Scan for the cell matching the given text and deliver its [X, Y] coordinate at center. 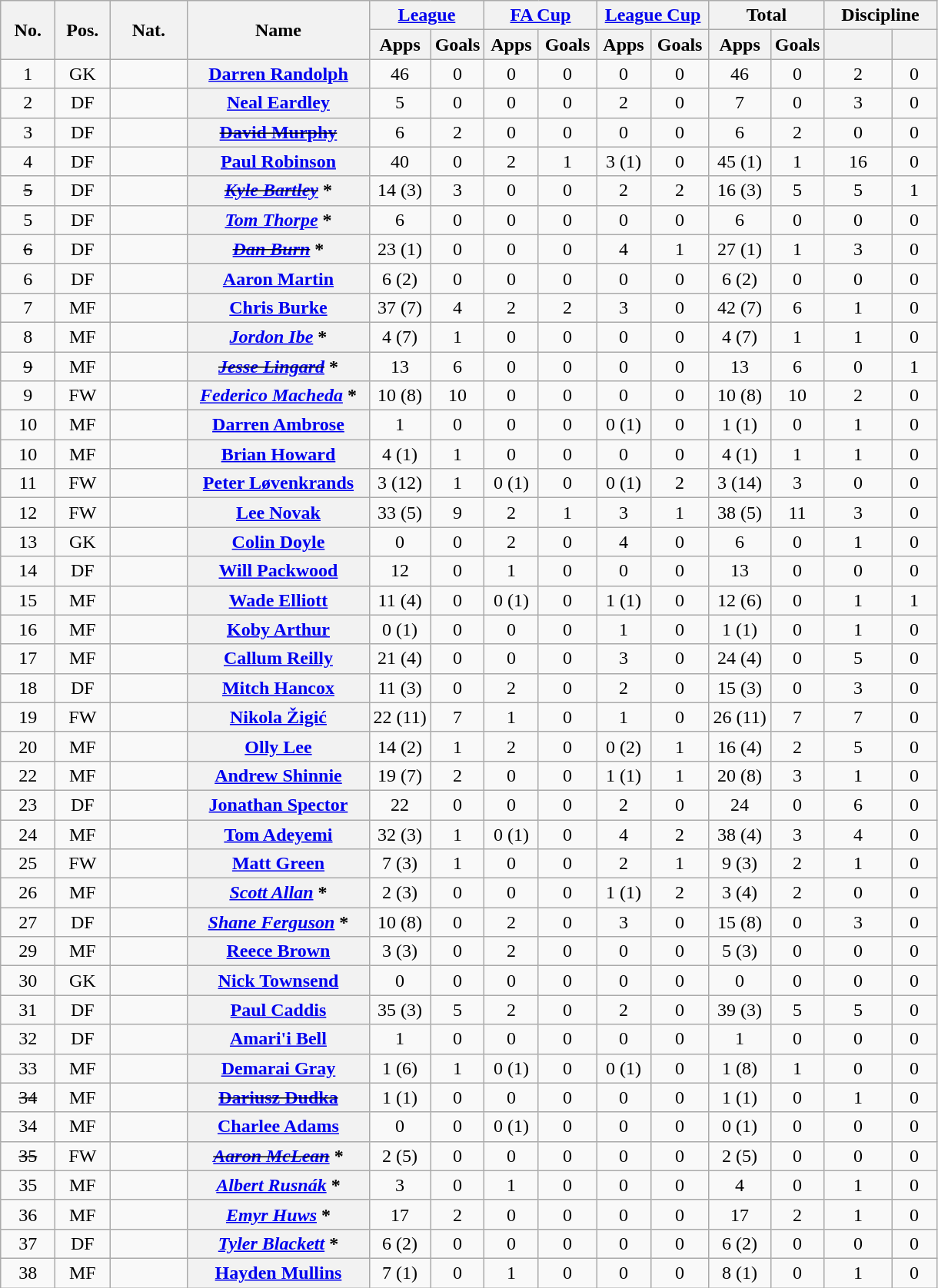
14 [28, 571]
24 (4) [740, 659]
19 (7) [400, 775]
26 (11) [740, 717]
Emyr Huws * [278, 1214]
22 (11) [400, 717]
33 (5) [400, 513]
36 [28, 1214]
Jonathan Spector [278, 805]
20 (8) [740, 775]
14 (2) [400, 746]
Paul Caddis [278, 1010]
Koby Arthur [278, 629]
38 (4) [740, 834]
2 (3) [400, 893]
5 (3) [740, 951]
Dan Burn * [278, 249]
Aaron McLean * [278, 1156]
23 (1) [400, 249]
11 (3) [400, 688]
Paul Robinson [278, 161]
Callum Reilly [278, 659]
1 (8) [740, 1068]
40 [400, 161]
27 [28, 922]
15 [28, 600]
3 (4) [740, 893]
37 [28, 1243]
Darren Randolph [278, 74]
Chris Burke [278, 307]
Charlee Adams [278, 1127]
7 (3) [400, 864]
31 [28, 1010]
23 [28, 805]
Olly Lee [278, 746]
Jordon Ibe * [278, 337]
Demarai Gray [278, 1068]
Will Packwood [278, 571]
3 (14) [740, 483]
Andrew Shinnie [278, 775]
1 (6) [400, 1068]
35 (3) [400, 1010]
7 (1) [400, 1273]
30 [28, 981]
League [427, 15]
39 (3) [740, 1010]
Neal Eardley [278, 103]
20 [28, 746]
16 (4) [740, 746]
Shane Ferguson * [278, 922]
38 [28, 1273]
38 (5) [740, 513]
Albert Rusnák * [278, 1185]
Colin Doyle [278, 542]
Jesse Lingard * [278, 367]
Tom Adeyemi [278, 834]
32 [28, 1039]
Discipline [880, 15]
3 (1) [624, 161]
Total [767, 15]
3 (12) [400, 483]
45 (1) [740, 161]
16 (3) [740, 191]
25 [28, 864]
27 (1) [740, 249]
Reece Brown [278, 951]
Aaron Martin [278, 278]
3 (3) [400, 951]
15 (8) [740, 922]
Mitch Hancox [278, 688]
11 (4) [400, 600]
8 (1) [740, 1273]
Name [278, 30]
Lee Novak [278, 513]
8 [28, 337]
29 [28, 951]
42 (7) [740, 307]
14 (3) [400, 191]
21 (4) [400, 659]
Tyler Blackett * [278, 1243]
Nat. [149, 30]
33 [28, 1068]
League Cup [653, 15]
Tom Thorpe * [278, 220]
Darren Ambrose [278, 425]
FA Cup [541, 15]
26 [28, 893]
Nikola Žigić [278, 717]
Dariusz Dudka [278, 1097]
12 (6) [740, 600]
No. [28, 30]
Hayden Mullins [278, 1273]
9 (3) [740, 864]
Matt Green [278, 864]
Wade Elliott [278, 600]
Scott Allan * [278, 893]
0 (2) [624, 746]
Kyle Bartley * [278, 191]
David Murphy [278, 132]
Amari'i Bell [278, 1039]
Pos. [83, 30]
18 [28, 688]
Nick Townsend [278, 981]
Federico Macheda * [278, 396]
19 [28, 717]
Peter Løvenkrands [278, 483]
15 (3) [740, 688]
Brian Howard [278, 454]
32 (3) [400, 834]
37 (7) [400, 307]
